Return the (x, y) coordinate for the center point of the cell that contains the specified text.  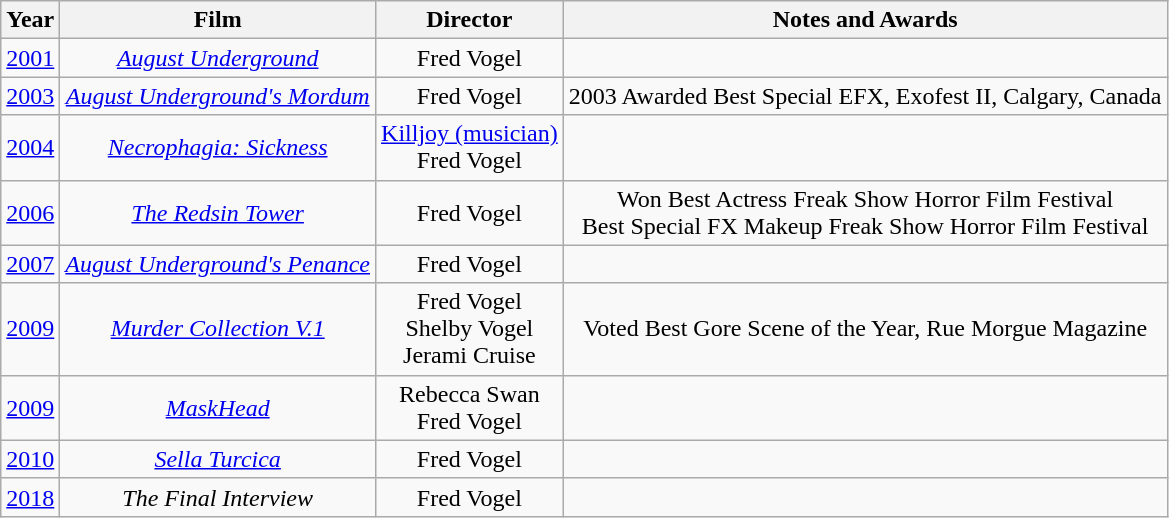
2010 (30, 459)
2003 Awarded Best Special EFX, Exofest II, Calgary, Canada (865, 96)
The Redsin Tower (218, 212)
Fred Vogel Shelby Vogel Jerami Cruise (470, 329)
August Underground's Penance (218, 264)
2006 (30, 212)
2003 (30, 96)
August Underground's Mordum (218, 96)
MaskHead (218, 408)
August Underground (218, 58)
Year (30, 20)
2018 (30, 497)
2004 (30, 148)
2001 (30, 58)
Won Best Actress Freak Show Horror Film Festival Best Special FX Makeup Freak Show Horror Film Festival (865, 212)
Voted Best Gore Scene of the Year, Rue Morgue Magazine (865, 329)
Murder Collection V.1 (218, 329)
Killjoy (musician)Fred Vogel (470, 148)
Director (470, 20)
Sella Turcica (218, 459)
Film (218, 20)
Notes and Awards (865, 20)
Necrophagia: Sickness (218, 148)
Rebecca SwanFred Vogel (470, 408)
2007 (30, 264)
The Final Interview (218, 497)
